Output the (X, Y) coordinate of the center of the cell containing the given text.  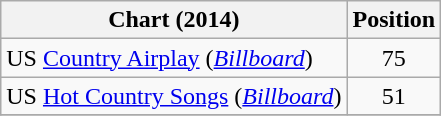
51 (394, 96)
US Country Airplay (Billboard) (174, 58)
Position (394, 20)
US Hot Country Songs (Billboard) (174, 96)
75 (394, 58)
Chart (2014) (174, 20)
